Search for the cell housing the specified text and yield its [x, y] center coordinate. 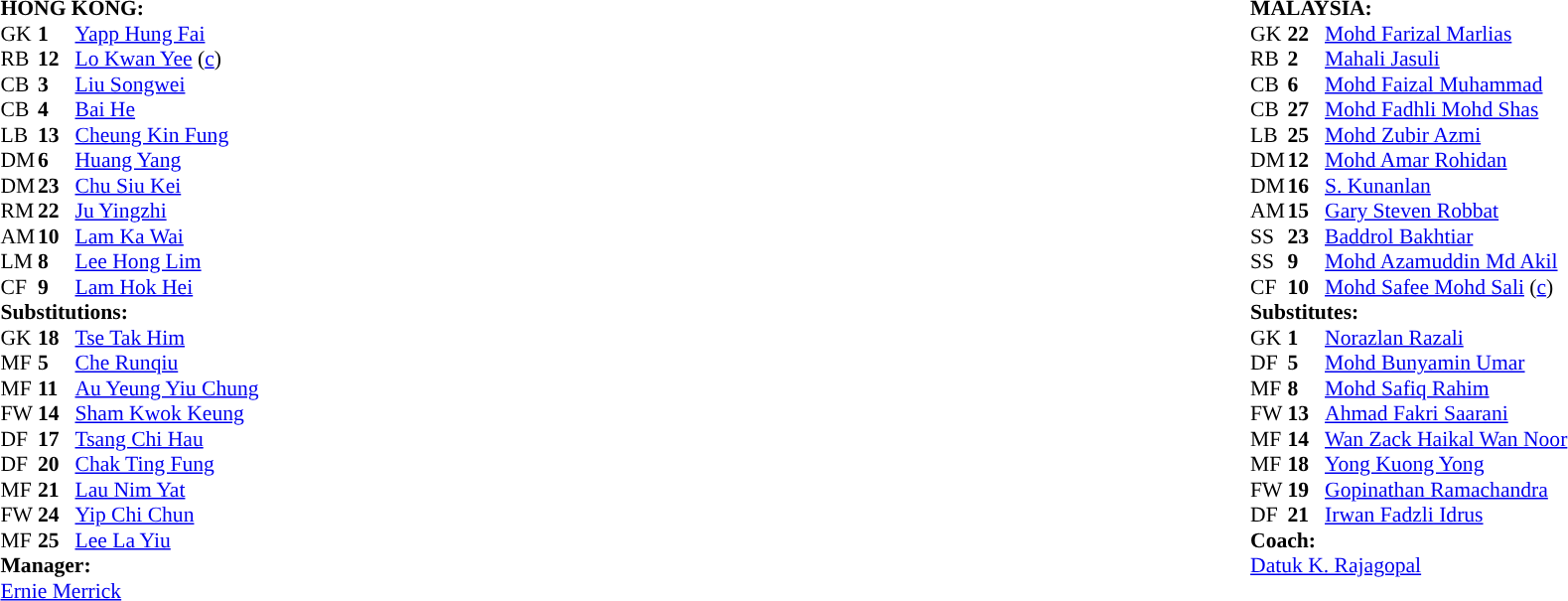
Ahmad Fakri Saarani [1446, 414]
Chak Ting Fung [167, 464]
S. Kunanlan [1446, 186]
Mohd Safee Mohd Sali (c) [1446, 287]
Lau Nim Yat [167, 490]
24 [57, 516]
Liu Songwei [167, 84]
Mohd Faizal Muhammad [1446, 84]
Mohd Farizal Marlias [1446, 34]
Tsang Chi Hau [167, 439]
20 [57, 464]
27 [1307, 110]
Mohd Fadhli Mohd Shas [1446, 110]
2 [1307, 59]
Coach: [1408, 540]
3 [57, 84]
Bai He [167, 110]
Mohd Amar Rohidan [1446, 160]
Lam Hok Hei [167, 287]
Yapp Hung Fai [167, 34]
Manager: [129, 565]
Cheung Kin Fung [167, 135]
Baddrol Bakhtiar [1446, 236]
Ju Yingzhi [167, 212]
17 [57, 439]
Gary Steven Robbat [1446, 212]
Tse Tak Him [167, 338]
Chu Siu Kei [167, 186]
Au Yeung Yiu Chung [167, 388]
Sham Kwok Keung [167, 414]
Yong Kuong Yong [1446, 464]
Irwan Fadzli Idrus [1446, 516]
Yip Chi Chun [167, 516]
Lam Ka Wai [167, 236]
Lo Kwan Yee (c) [167, 59]
11 [57, 388]
Substitutions: [129, 313]
19 [1307, 490]
16 [1307, 186]
Che Runqiu [167, 363]
Wan Zack Haikal Wan Noor [1446, 439]
Mahali Jasuli [1446, 59]
15 [1307, 212]
RM [19, 212]
Lee Hong Lim [167, 261]
Gopinathan Ramachandra [1446, 490]
Mohd Bunyamin Umar [1446, 363]
Norazlan Razali [1446, 338]
Substitutes: [1408, 313]
Mohd Safiq Rahim [1446, 388]
Mohd Zubir Azmi [1446, 135]
Datuk K. Rajagopal [1408, 565]
LM [19, 261]
Mohd Azamuddin Md Akil [1446, 261]
Huang Yang [167, 160]
Lee La Yiu [167, 540]
4 [57, 110]
